Detect which cell encompasses the target text, then output its [x, y] center coordinate. 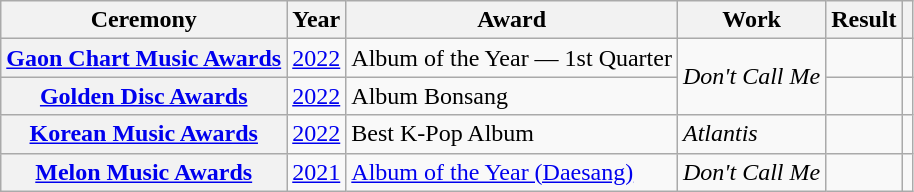
Album of the Year — 1st Quarter [512, 58]
Ceremony [144, 20]
Gaon Chart Music Awards [144, 58]
Korean Music Awards [144, 134]
Golden Disc Awards [144, 96]
Year [316, 20]
Work [751, 20]
Result [864, 20]
Award [512, 20]
Melon Music Awards [144, 172]
Atlantis [751, 134]
Album Bonsang [512, 96]
2021 [316, 172]
Album of the Year (Daesang) [512, 172]
Best K-Pop Album [512, 134]
